Output the (x, y) coordinate of the center of the cell containing the given text.  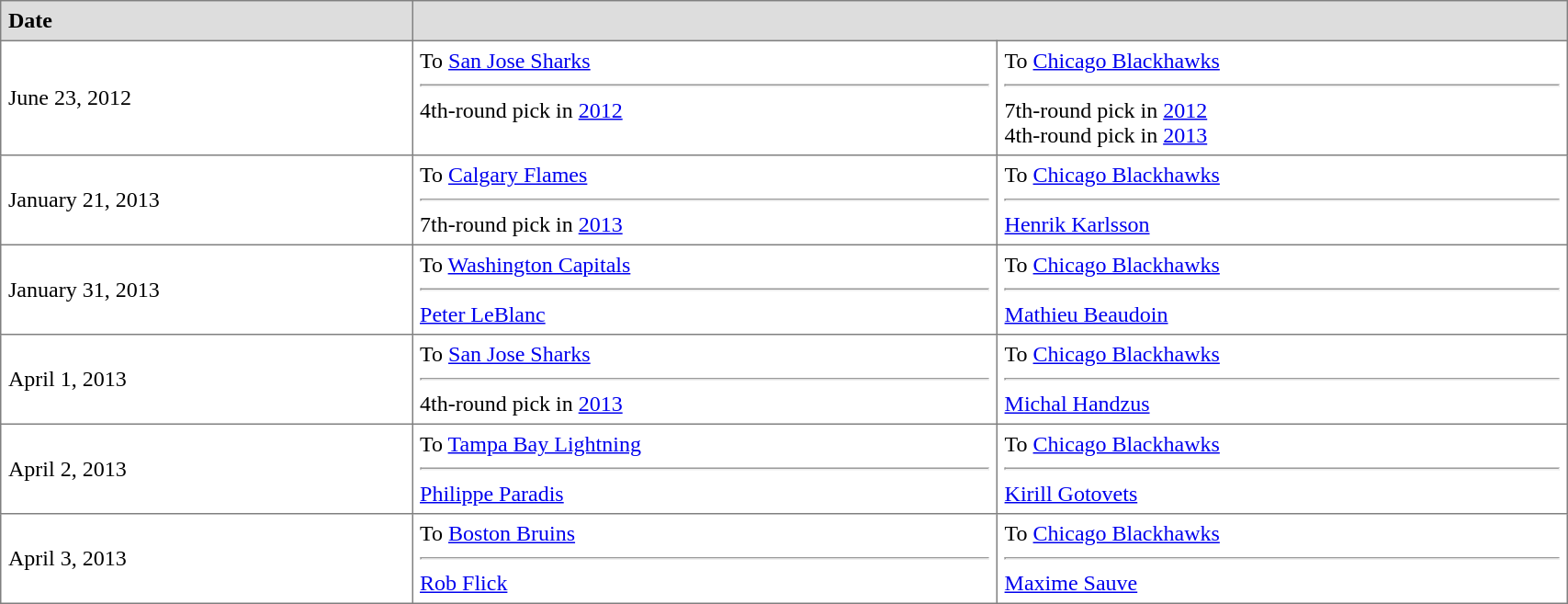
To Washington CapitalsPeter LeBlanc (705, 290)
April 1, 2013 (207, 380)
To Chicago BlackhawksHenrik Karlsson (1281, 200)
To Chicago Blackhawks7th-round pick in 20124th-round pick in 2013 (1281, 97)
To Chicago BlackhawksKirill Gotovets (1281, 469)
January 21, 2013 (207, 200)
June 23, 2012 (207, 97)
To Tampa Bay LightningPhilippe Paradis (705, 469)
To Chicago BlackhawksMaxime Sauve (1281, 559)
To Chicago BlackhawksMichal Handzus (1281, 380)
To Calgary Flames7th-round pick in 2013 (705, 200)
To Chicago BlackhawksMathieu Beaudoin (1281, 290)
Date (207, 21)
January 31, 2013 (207, 290)
April 2, 2013 (207, 469)
To San Jose Sharks4th-round pick in 2013 (705, 380)
April 3, 2013 (207, 559)
To Boston BruinsRob Flick (705, 559)
To San Jose Sharks4th-round pick in 2012 (705, 97)
